Determine the (X, Y) coordinate at the center of the cell enclosing the given text.  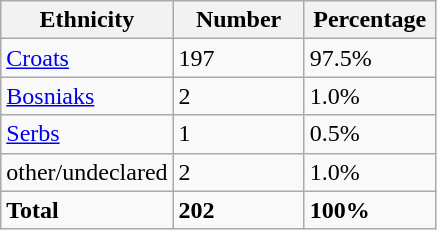
202 (238, 210)
100% (370, 210)
Number (238, 20)
Serbs (87, 134)
Total (87, 210)
0.5% (370, 134)
Croats (87, 58)
Percentage (370, 20)
other/undeclared (87, 172)
97.5% (370, 58)
1 (238, 134)
Bosniaks (87, 96)
197 (238, 58)
Ethnicity (87, 20)
